From the cell containing the given text, extract its center point as [x, y] coordinate. 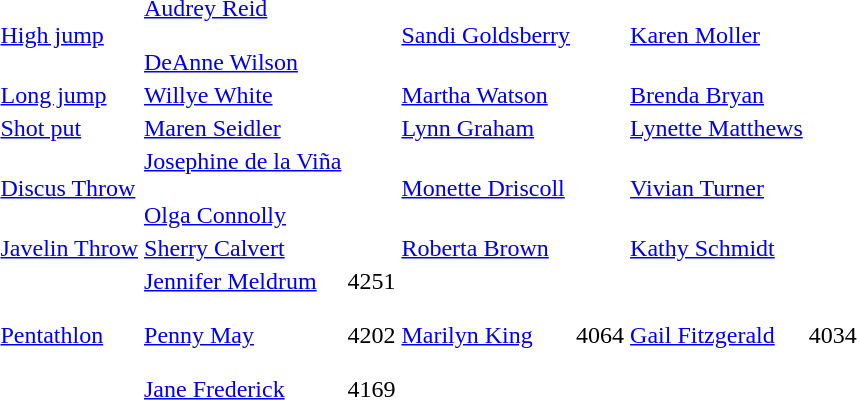
Vivian Turner [717, 188]
Josephine de la ViñaOlga Connolly [243, 188]
Roberta Brown [486, 248]
Monette Driscoll [486, 188]
Lynn Graham [486, 128]
Brenda Bryan [717, 95]
Lynette Matthews [717, 128]
Maren Seidler [243, 128]
Sherry Calvert [243, 248]
Martha Watson [486, 95]
Willye White [243, 95]
Kathy Schmidt [717, 248]
